Output the (x, y) coordinate of the center of the cell containing the given text.  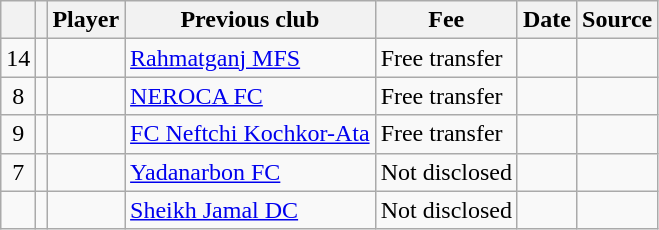
Yadanarbon FC (250, 172)
Fee (446, 20)
NEROCA FC (250, 96)
Source (618, 20)
Date (546, 20)
8 (18, 96)
Player (86, 20)
9 (18, 134)
Sheikh Jamal DC (250, 210)
7 (18, 172)
FC Neftchi Kochkor-Ata (250, 134)
Rahmatganj MFS (250, 58)
Previous club (250, 20)
14 (18, 58)
